Output the (x, y) coordinate of the center of the cell containing the given text.  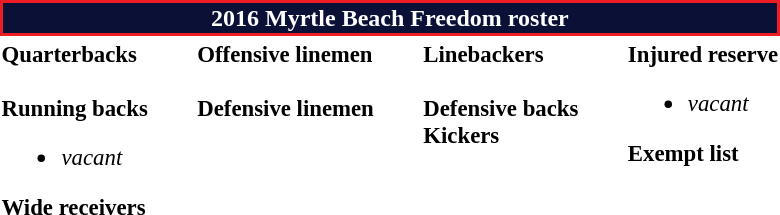
2016 Myrtle Beach Freedom roster (390, 18)
